Provide the [X, Y] coordinate of the cell's center where the given text is located.  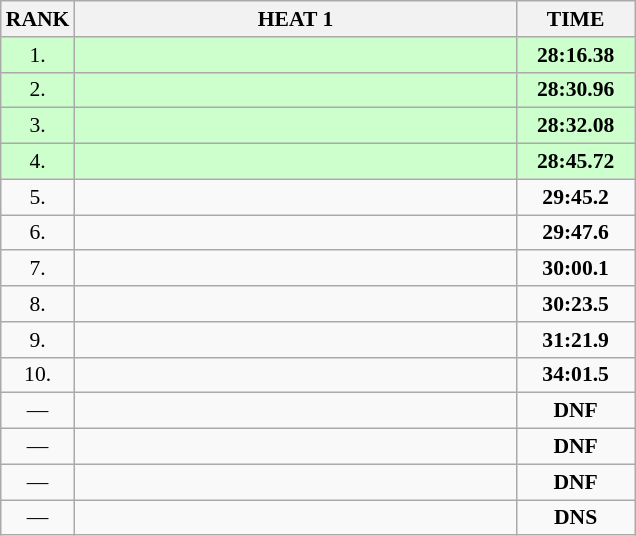
4. [38, 162]
1. [38, 55]
DNS [576, 518]
TIME [576, 19]
5. [38, 197]
28:16.38 [576, 55]
HEAT 1 [295, 19]
RANK [38, 19]
6. [38, 233]
10. [38, 375]
34:01.5 [576, 375]
29:45.2 [576, 197]
8. [38, 304]
28:45.72 [576, 162]
28:30.96 [576, 90]
30:23.5 [576, 304]
2. [38, 90]
29:47.6 [576, 233]
31:21.9 [576, 340]
9. [38, 340]
30:00.1 [576, 269]
7. [38, 269]
3. [38, 126]
28:32.08 [576, 126]
